From the cell containing the given text, extract its center point as [x, y] coordinate. 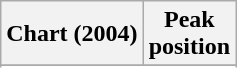
Peakposition [189, 34]
Chart (2004) [72, 34]
